For the text-containing cell, return its midpoint in (x, y) coordinate format. 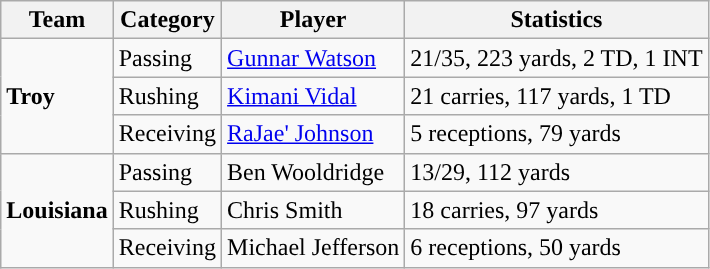
RaJae' Johnson (314, 134)
Louisiana (57, 210)
13/29, 112 yards (556, 172)
Chris Smith (314, 210)
Player (314, 20)
Statistics (556, 20)
Gunnar Watson (314, 58)
Ben Wooldridge (314, 172)
21/35, 223 yards, 2 TD, 1 INT (556, 58)
Category (167, 20)
5 receptions, 79 yards (556, 134)
6 receptions, 50 yards (556, 248)
18 carries, 97 yards (556, 210)
Kimani Vidal (314, 96)
Team (57, 20)
Troy (57, 96)
Michael Jefferson (314, 248)
21 carries, 117 yards, 1 TD (556, 96)
